Scan for the cell matching the given text and deliver its [X, Y] coordinate at center. 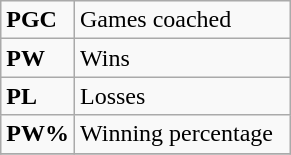
PL [38, 96]
PGC [38, 20]
Losses [182, 96]
PW [38, 58]
Winning percentage [182, 134]
Games coached [182, 20]
PW% [38, 134]
Wins [182, 58]
